Identify which cell holds the provided text, then report its (x, y) central coordinate. 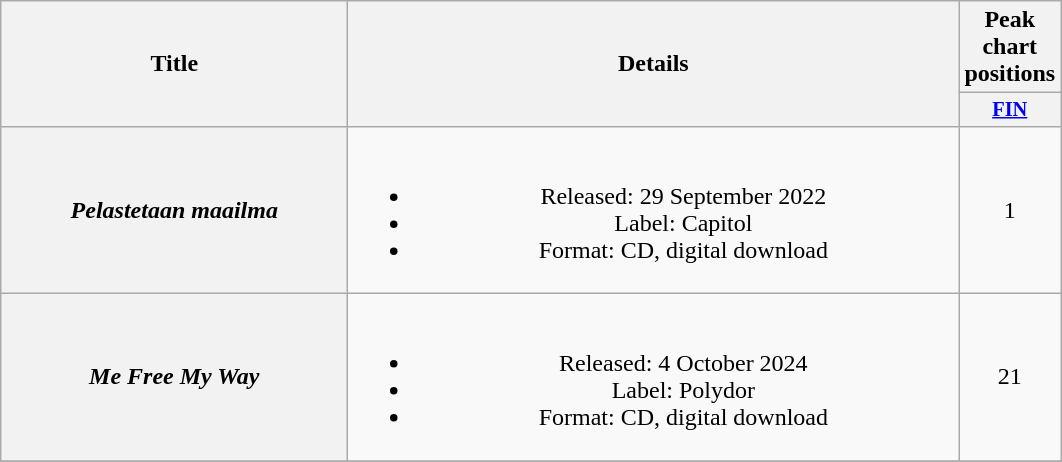
Released: 29 September 2022Label: CapitolFormat: CD, digital download (654, 210)
21 (1010, 378)
Me Free My Way (174, 378)
Details (654, 64)
FIN (1010, 110)
1 (1010, 210)
Title (174, 64)
Pelastetaan maailma (174, 210)
Peak chart positions (1010, 47)
Released: 4 October 2024Label: PolydorFormat: CD, digital download (654, 378)
